Find where the given text appears and provide that cell's center as [X, Y] coordinate. 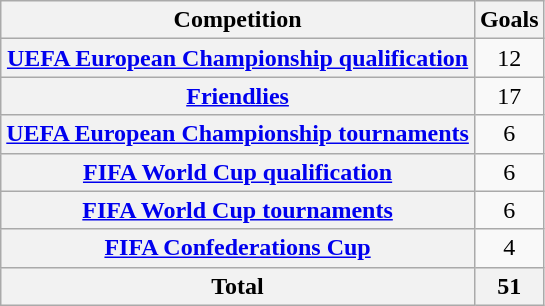
4 [509, 248]
Competition [238, 20]
FIFA Confederations Cup [238, 248]
17 [509, 96]
Goals [509, 20]
51 [509, 286]
UEFA European Championship tournaments [238, 134]
UEFA European Championship qualification [238, 58]
Total [238, 286]
Friendlies [238, 96]
FIFA World Cup tournaments [238, 210]
12 [509, 58]
FIFA World Cup qualification [238, 172]
